Provide the [x, y] coordinate of the cell's center where the given text is located.  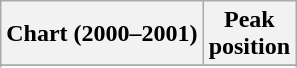
Chart (2000–2001) [102, 34]
Peakposition [249, 34]
